From the cell containing the given text, extract its center point as [x, y] coordinate. 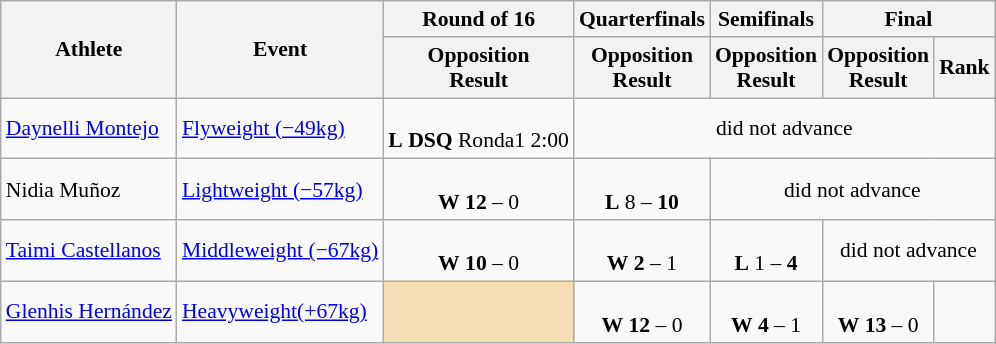
L 1 – 4 [766, 250]
Athlete [89, 50]
Event [280, 50]
Rank [964, 68]
Quarterfinals [642, 19]
W 10 – 0 [478, 250]
Glenhis Hernández [89, 312]
L DSQ Ronda1 2:00 [478, 128]
L 8 – 10 [642, 190]
Middleweight (−67kg) [280, 250]
Round of 16 [478, 19]
W 2 – 1 [642, 250]
Semifinals [766, 19]
Nidia Muñoz [89, 190]
Heavyweight(+67kg) [280, 312]
Daynelli Montejo [89, 128]
W 13 – 0 [878, 312]
Final [908, 19]
W 4 – 1 [766, 312]
Flyweight (−49kg) [280, 128]
Lightweight (−57kg) [280, 190]
Taimi Castellanos [89, 250]
